For the text-containing cell, return its midpoint in (x, y) coordinate format. 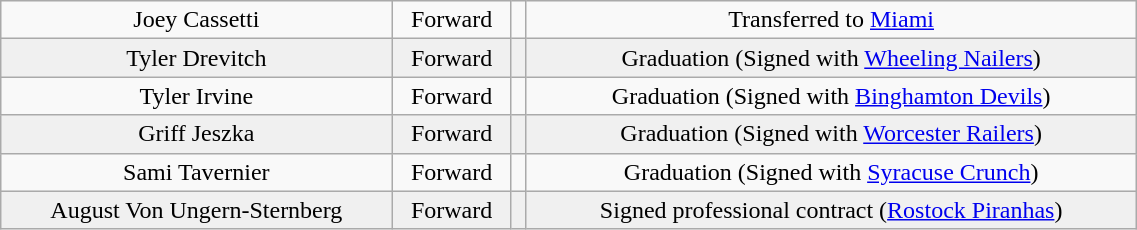
Transferred to Miami (830, 20)
Tyler Irvine (196, 96)
Griff Jeszka (196, 134)
Joey Cassetti (196, 20)
Sami Tavernier (196, 172)
August Von Ungern-Sternberg (196, 210)
Graduation (Signed with Worcester Railers) (830, 134)
Graduation (Signed with Wheeling Nailers) (830, 58)
Graduation (Signed with Binghamton Devils) (830, 96)
Graduation (Signed with Syracuse Crunch) (830, 172)
Signed professional contract (Rostock Piranhas) (830, 210)
Tyler Drevitch (196, 58)
